Extract the (x, y) coordinate from the center of the cell holding the provided text.  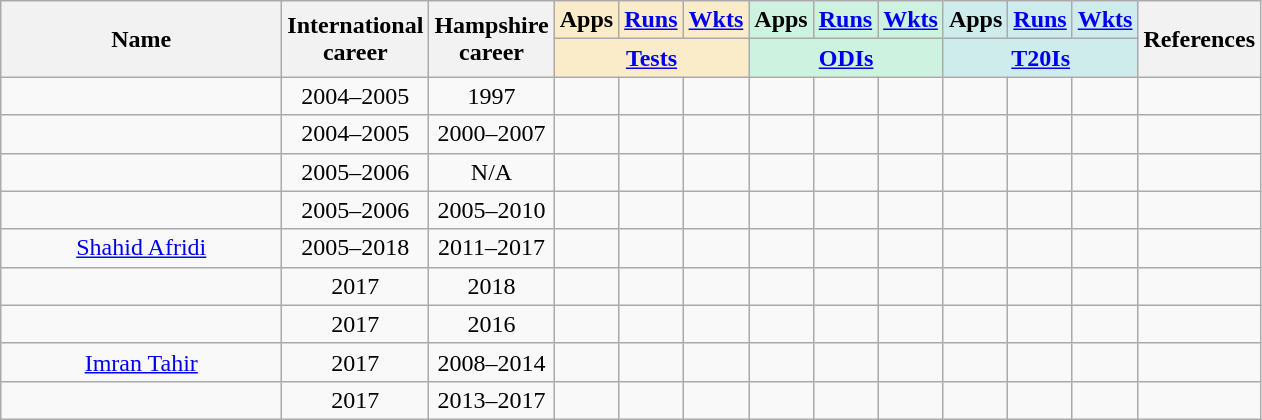
Name (142, 39)
Internationalcareer (356, 39)
2013–2017 (492, 400)
1997 (492, 96)
ODIs (846, 58)
2011–2017 (492, 248)
2005–2018 (356, 248)
N/A (492, 172)
Tests (652, 58)
2008–2014 (492, 362)
T20Is (1040, 58)
Imran Tahir (142, 362)
2000–2007 (492, 134)
Shahid Afridi (142, 248)
2016 (492, 324)
2005–2010 (492, 210)
2018 (492, 286)
References (1200, 39)
Hampshirecareer (492, 39)
